Extract the (x, y) coordinate from the center of the cell holding the provided text.  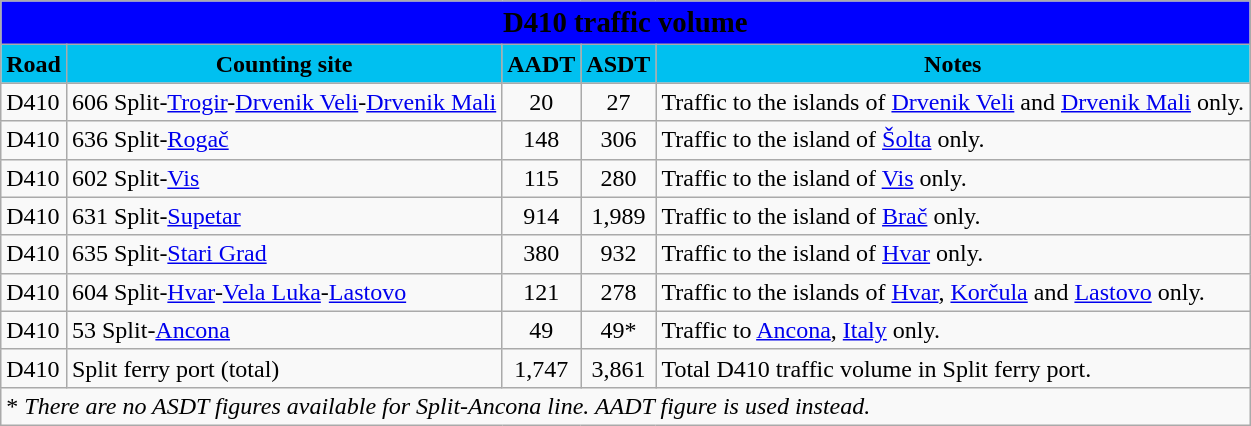
Traffic to the island of Vis only. (953, 178)
AADT (542, 64)
49* (618, 330)
932 (618, 254)
53 Split-Ancona (284, 330)
49 (542, 330)
606 Split-Trogir-Drvenik Veli-Drvenik Mali (284, 102)
D410 traffic volume (626, 23)
Total D410 traffic volume in Split ferry port. (953, 368)
Traffic to the island of Šolta only. (953, 140)
636 Split-Rogač (284, 140)
3,861 (618, 368)
* There are no ASDT figures available for Split-Ancona line. AADT figure is used instead. (626, 406)
Counting site (284, 64)
278 (618, 292)
380 (542, 254)
148 (542, 140)
115 (542, 178)
602 Split-Vis (284, 178)
Traffic to the islands of Hvar, Korčula and Lastovo only. (953, 292)
Traffic to Ancona, Italy only. (953, 330)
Traffic to the islands of Drvenik Veli and Drvenik Mali only. (953, 102)
Traffic to the island of Brač only. (953, 216)
121 (542, 292)
Traffic to the island of Hvar only. (953, 254)
Split ferry port (total) (284, 368)
306 (618, 140)
604 Split-Hvar-Vela Luka-Lastovo (284, 292)
631 Split-Supetar (284, 216)
ASDT (618, 64)
1,747 (542, 368)
Notes (953, 64)
280 (618, 178)
914 (542, 216)
Road (34, 64)
27 (618, 102)
20 (542, 102)
1,989 (618, 216)
635 Split-Stari Grad (284, 254)
